Locate the cell with the specified text and output its (X, Y) center coordinate. 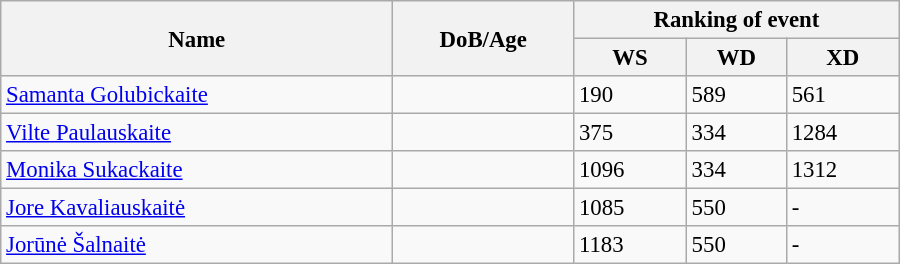
WD (736, 58)
Jore Kavaliauskaitė (197, 208)
1183 (630, 245)
XD (842, 58)
1096 (630, 170)
Monika Sukackaite (197, 170)
190 (630, 95)
589 (736, 95)
WS (630, 58)
Jorūnė Šalnaitė (197, 245)
Ranking of event (737, 20)
Samanta Golubickaite (197, 95)
Vilte Paulauskaite (197, 133)
1312 (842, 170)
1085 (630, 208)
Name (197, 38)
1284 (842, 133)
DoB/Age (484, 38)
561 (842, 95)
375 (630, 133)
